Find where the given text appears and provide that cell's center as (X, Y) coordinate. 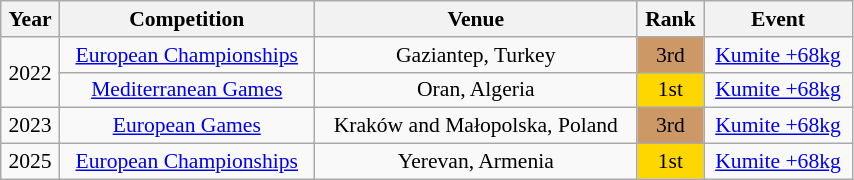
Rank (670, 19)
Mediterranean Games (186, 90)
Event (778, 19)
Oran, Algeria (476, 90)
Competition (186, 19)
European Games (186, 126)
2023 (30, 126)
Year (30, 19)
2022 (30, 72)
Venue (476, 19)
Yerevan, Armenia (476, 162)
Gaziantep, Turkey (476, 55)
2025 (30, 162)
Kraków and Małopolska, Poland (476, 126)
